Locate the cell with the specified text and output its [x, y] center coordinate. 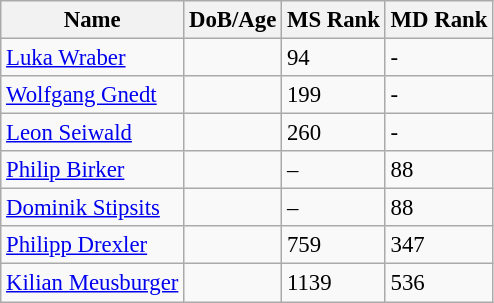
Wolfgang Gnedt [92, 95]
Name [92, 20]
94 [334, 58]
Kilian Meusburger [92, 283]
Philip Birker [92, 170]
1139 [334, 283]
DoB/Age [233, 20]
759 [334, 245]
MD Rank [438, 20]
347 [438, 245]
199 [334, 95]
Leon Seiwald [92, 133]
Dominik Stipsits [92, 208]
260 [334, 133]
Luka Wraber [92, 58]
Philipp Drexler [92, 245]
536 [438, 283]
MS Rank [334, 20]
